Find where the given text appears and provide that cell's center as [x, y] coordinate. 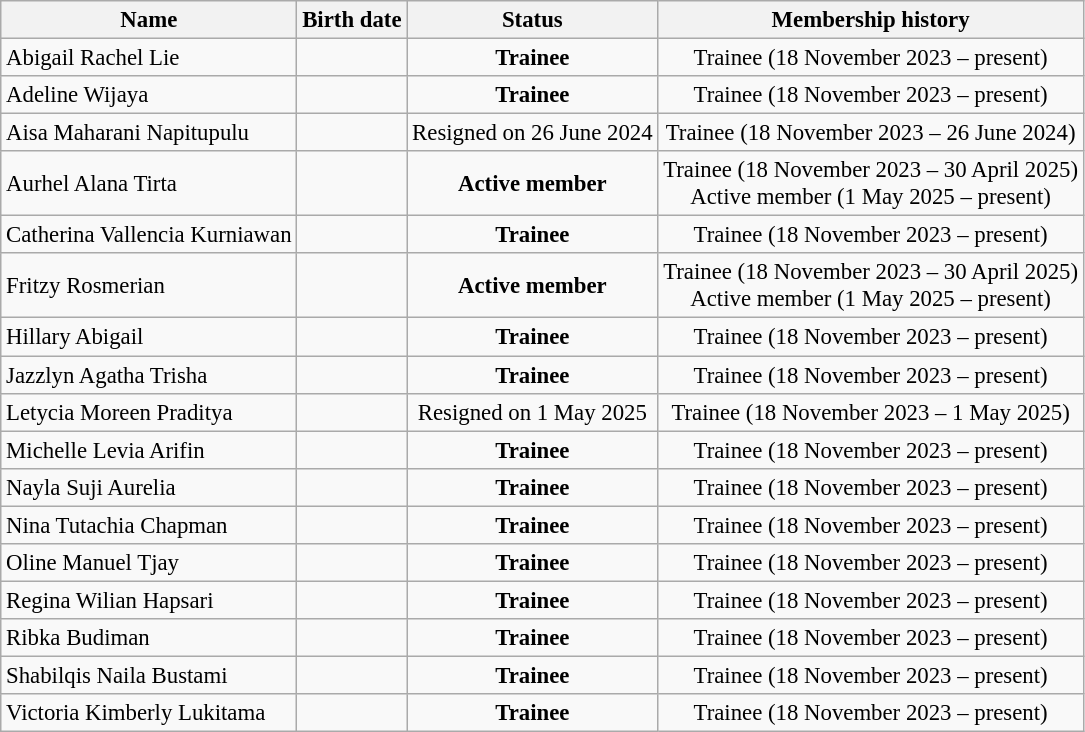
Birth date [352, 20]
Nayla Suji Aurelia [149, 487]
Ribka Budiman [149, 638]
Abigail Rachel Lie [149, 58]
Aisa Maharani Napitupulu [149, 133]
Jazzlyn Agatha Trisha [149, 375]
Trainee (18 November 2023 – 26 June 2024) [870, 133]
Catherina Vallencia Kurniawan [149, 235]
Status [532, 20]
Michelle Levia Arifin [149, 450]
Trainee (18 November 2023 – 1 May 2025) [870, 412]
Resigned on 26 June 2024 [532, 133]
Name [149, 20]
Letycia Moreen Praditya [149, 412]
Oline Manuel Tjay [149, 563]
Resigned on 1 May 2025 [532, 412]
Membership history [870, 20]
Victoria Kimberly Lukitama [149, 713]
Adeline Wijaya [149, 95]
Hillary Abigail [149, 337]
Aurhel Alana Tirta [149, 184]
Fritzy Rosmerian [149, 286]
Regina Wilian Hapsari [149, 600]
Shabilqis Naila Bustami [149, 675]
Nina Tutachia Chapman [149, 525]
